Output the (X, Y) coordinate of the center of the cell containing the given text.  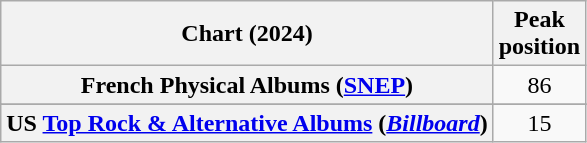
86 (539, 85)
15 (539, 123)
Peakposition (539, 34)
French Physical Albums (SNEP) (247, 85)
US Top Rock & Alternative Albums (Billboard) (247, 123)
Chart (2024) (247, 34)
